Detect which cell encompasses the target text, then output its [X, Y] center coordinate. 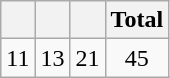
13 [52, 58]
45 [137, 58]
11 [18, 58]
21 [88, 58]
Total [137, 20]
